Return [x, y] of the center of cell containing provided text 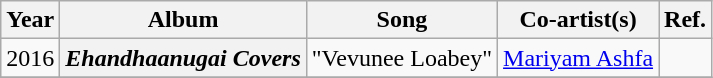
Album [183, 20]
Ehandhaanugai Covers [183, 58]
Mariyam Ashfa [578, 58]
Year [30, 20]
"Vevunee Loabey" [402, 58]
Song [402, 20]
Ref. [686, 20]
2016 [30, 58]
Co-artist(s) [578, 20]
